Determine the [x, y] coordinate at the center of the cell enclosing the given text.  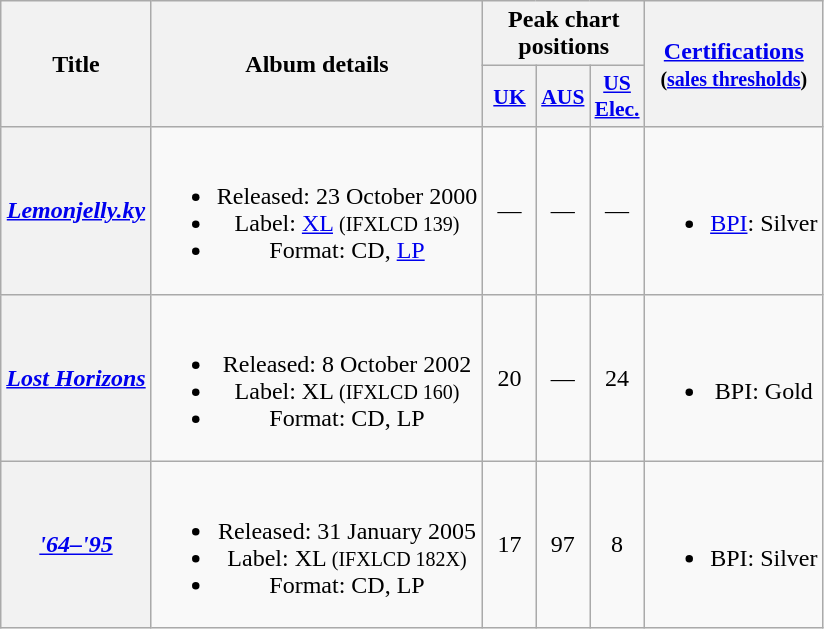
Album details [317, 64]
24 [618, 378]
Lemonjelly.ky [76, 210]
Released: 23 October 2000Label: XL (IFXLCD 139)Format: CD, LP [317, 210]
Title [76, 64]
UK [510, 96]
20 [510, 378]
Lost Horizons [76, 378]
17 [510, 544]
'64–'95 [76, 544]
Certifications(sales thresholds) [734, 64]
Released: 8 October 2002Label: XL (IFXLCD 160)Format: CD, LP [317, 378]
8 [618, 544]
BPI: Gold [734, 378]
AUS [562, 96]
Peak chart positions [564, 34]
Released: 31 January 2005Label: XL (IFXLCD 182X)Format: CD, LP [317, 544]
97 [562, 544]
USElec. [618, 96]
